Search for the cell housing the specified text and yield its [x, y] center coordinate. 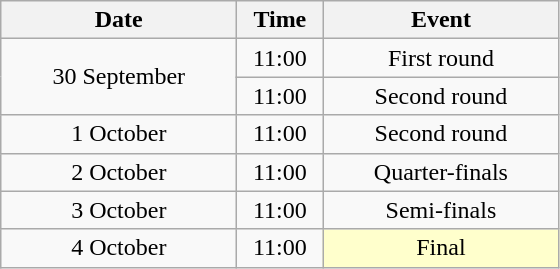
Quarter-finals [441, 172]
Date [119, 20]
30 September [119, 77]
First round [441, 58]
Event [441, 20]
Final [441, 248]
4 October [119, 248]
2 October [119, 172]
1 October [119, 134]
3 October [119, 210]
Time [280, 20]
Semi-finals [441, 210]
